Find where the given text appears and provide that cell's center as [X, Y] coordinate. 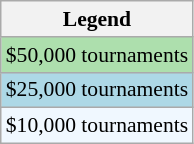
$50,000 tournaments [97, 55]
$10,000 tournaments [97, 126]
Legend [97, 19]
$25,000 tournaments [97, 90]
